Find where the given text appears and provide that cell's center as (x, y) coordinate. 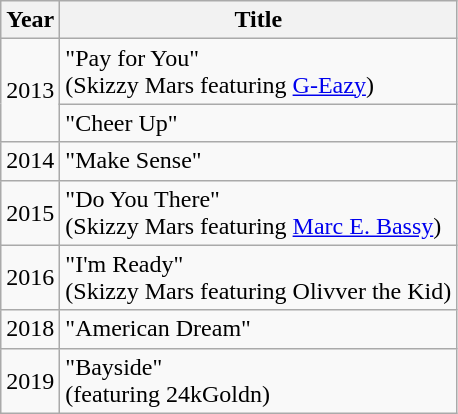
2018 (30, 329)
"I'm Ready"(Skizzy Mars featuring Olivver the Kid) (258, 278)
2015 (30, 212)
"Do You There"(Skizzy Mars featuring Marc E. Bassy) (258, 212)
"Make Sense" (258, 161)
2019 (30, 380)
"Cheer Up" (258, 123)
"Pay for You"(Skizzy Mars featuring G-Eazy) (258, 72)
Title (258, 20)
2013 (30, 90)
Year (30, 20)
"American Dream" (258, 329)
"Bayside"(featuring 24kGoldn) (258, 380)
2014 (30, 161)
2016 (30, 278)
